Extract the (X, Y) coordinate from the center of the cell holding the provided text.  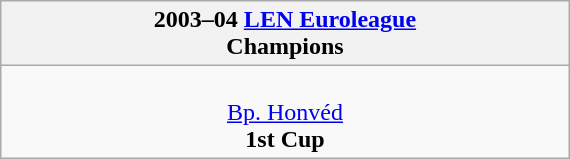
2003–04 LEN EuroleagueChampions (284, 34)
Bp. Honvéd1st Cup (284, 112)
